Locate the cell with the specified text and output its [x, y] center coordinate. 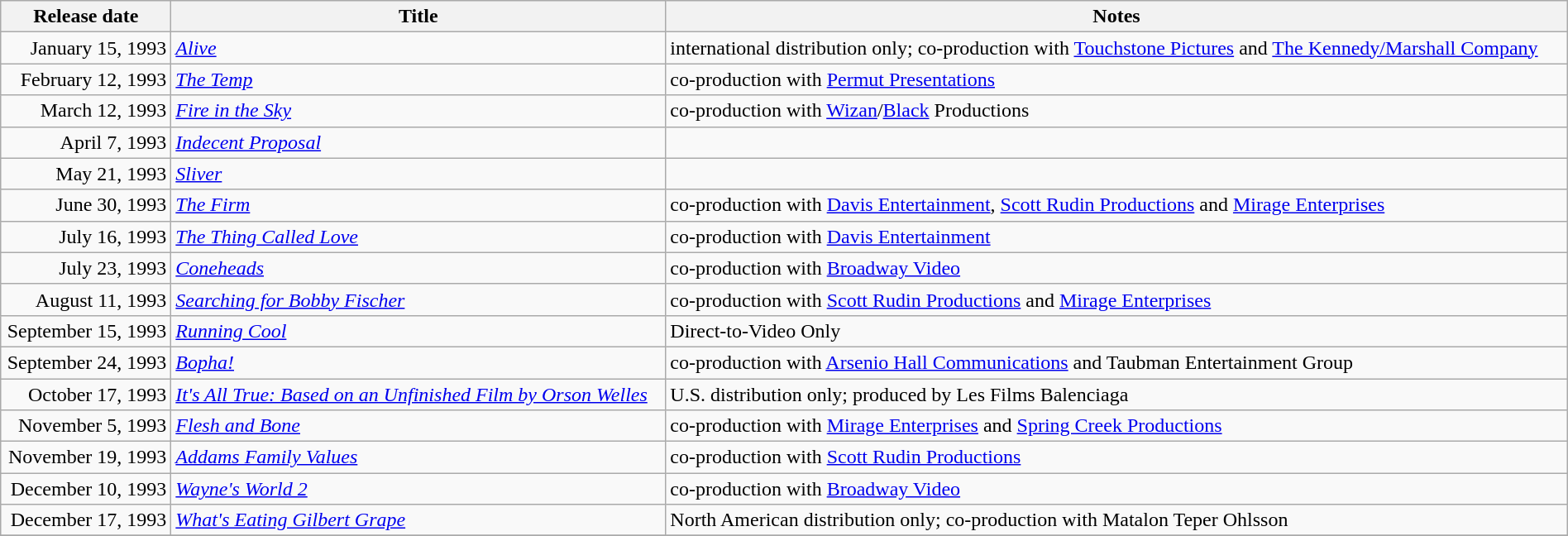
Title [418, 17]
The Firm [418, 205]
March 12, 1993 [86, 111]
The Thing Called Love [418, 237]
Coneheads [418, 268]
Notes [1116, 17]
Alive [418, 48]
North American distribution only; co-production with Matalon Teper Ohlsson [1116, 520]
Searching for Bobby Fischer [418, 299]
June 30, 1993 [86, 205]
Release date [86, 17]
April 7, 1993 [86, 142]
co-production with Wizan/Black Productions [1116, 111]
September 15, 1993 [86, 331]
The Temp [418, 79]
September 24, 1993 [86, 362]
October 17, 1993 [86, 395]
November 5, 1993 [86, 426]
Wayne's World 2 [418, 489]
Indecent Proposal [418, 142]
May 21, 1993 [86, 174]
It's All True: Based on an Unfinished Film by Orson Welles [418, 395]
co-production with Scott Rudin Productions [1116, 457]
What's Eating Gilbert Grape [418, 520]
July 16, 1993 [86, 237]
co-production with Davis Entertainment, Scott Rudin Productions and Mirage Enterprises [1116, 205]
August 11, 1993 [86, 299]
Bopha! [418, 362]
co-production with Arsenio Hall Communications and Taubman Entertainment Group [1116, 362]
U.S. distribution only; produced by Les Films Balenciaga [1116, 395]
November 19, 1993 [86, 457]
co-production with Scott Rudin Productions and Mirage Enterprises [1116, 299]
Fire in the Sky [418, 111]
co-production with Mirage Enterprises and Spring Creek Productions [1116, 426]
December 10, 1993 [86, 489]
December 17, 1993 [86, 520]
February 12, 1993 [86, 79]
co-production with Davis Entertainment [1116, 237]
Flesh and Bone [418, 426]
Addams Family Values [418, 457]
July 23, 1993 [86, 268]
Running Cool [418, 331]
Sliver [418, 174]
international distribution only; co-production with Touchstone Pictures and The Kennedy/Marshall Company [1116, 48]
Direct-to-Video Only [1116, 331]
January 15, 1993 [86, 48]
co-production with Permut Presentations [1116, 79]
